Provide the [x, y] coordinate of the cell's center where the given text is located.  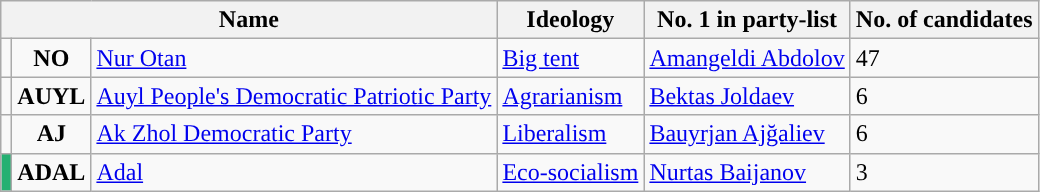
Liberalism [570, 134]
Bauyrjan Ajğaliev [747, 134]
Adal [294, 172]
Nur Otan [294, 58]
ADAL [52, 172]
AUYL [52, 96]
Amangeldi Abdolov [747, 58]
Bektas Joldaev [747, 96]
Nurtas Baijanov [747, 172]
AJ [52, 134]
Eco-socialism [570, 172]
3 [944, 172]
No. 1 in party-list [747, 20]
Auyl People's Democratic Patriotic Party [294, 96]
No. of candidates [944, 20]
Name [249, 20]
Agrarianism [570, 96]
Big tent [570, 58]
NO [52, 58]
Ideology [570, 20]
47 [944, 58]
Ak Zhol Democratic Party [294, 134]
